Capture the cell that displays the provided text and extract its [x, y] central coordinate. 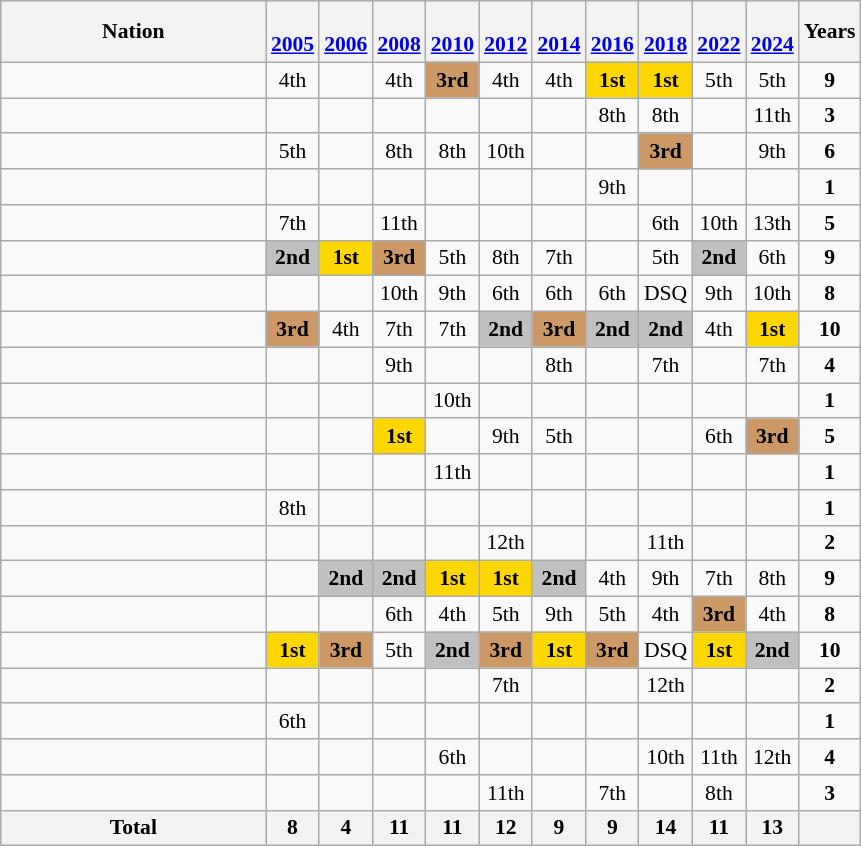
2024 [772, 32]
Years [830, 32]
2014 [558, 32]
2010 [452, 32]
2006 [346, 32]
13 [772, 828]
12 [506, 828]
2022 [718, 32]
6 [830, 152]
2008 [398, 32]
Total [134, 828]
2018 [666, 32]
2012 [506, 32]
Nation [134, 32]
14 [666, 828]
2005 [292, 32]
2016 [612, 32]
13th [772, 223]
